From the cell containing the given text, extract its center point as (X, Y) coordinate. 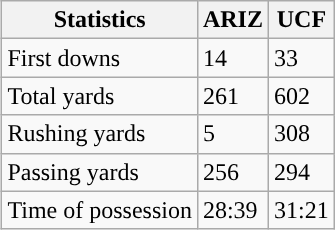
14 (232, 58)
ARIZ (232, 20)
UCF (302, 20)
33 (302, 58)
602 (302, 96)
294 (302, 172)
31:21 (302, 210)
261 (232, 96)
Passing yards (100, 172)
5 (232, 134)
Total yards (100, 96)
Time of possession (100, 210)
Rushing yards (100, 134)
First downs (100, 58)
28:39 (232, 210)
256 (232, 172)
Statistics (100, 20)
308 (302, 134)
